From the cell containing the given text, extract its center point as (x, y) coordinate. 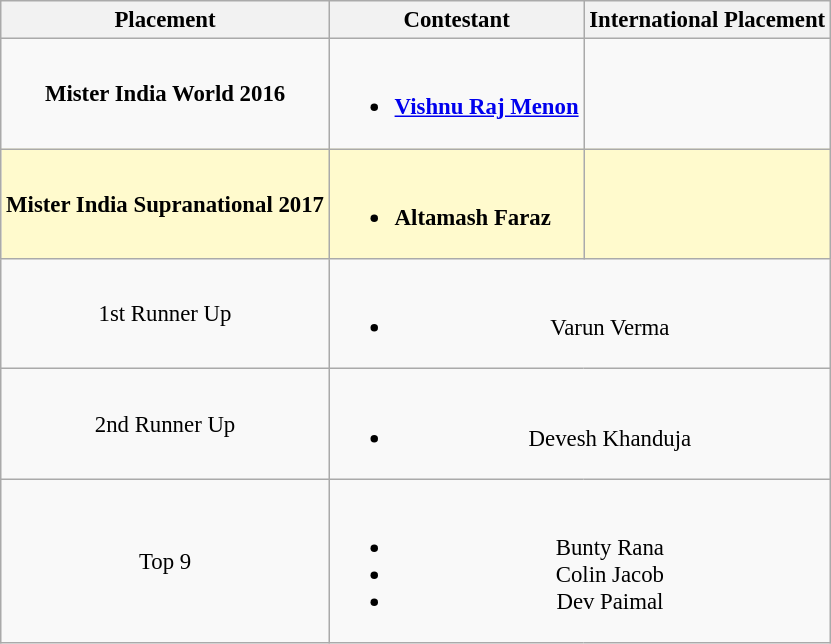
Varun Verma (580, 314)
Placement (166, 20)
1st Runner Up (166, 314)
Altamash Faraz (456, 204)
Vishnu Raj Menon (456, 94)
Mister India World 2016 (166, 94)
Top 9 (166, 561)
Contestant (456, 20)
2nd Runner Up (166, 424)
Devesh Khanduja (580, 424)
International Placement (708, 20)
Bunty RanaColin JacobDev Paimal (580, 561)
Mister India Supranational 2017 (166, 204)
